Pinpoint the cell where the given text exists, returning its (X, Y) midpoint coordinate. 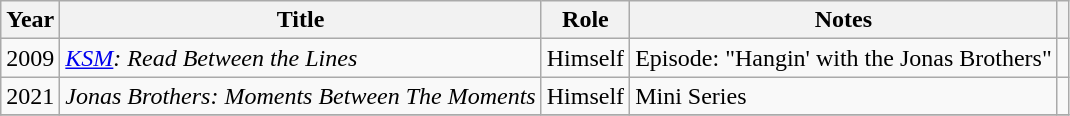
Jonas Brothers: Moments Between The Moments (300, 96)
Episode: "Hangin' with the Jonas Brothers" (844, 58)
Role (585, 20)
Mini Series (844, 96)
Title (300, 20)
Year (30, 20)
KSM: Read Between the Lines (300, 58)
2021 (30, 96)
Notes (844, 20)
2009 (30, 58)
